Determine the [X, Y] coordinate at the center of the cell enclosing the given text.  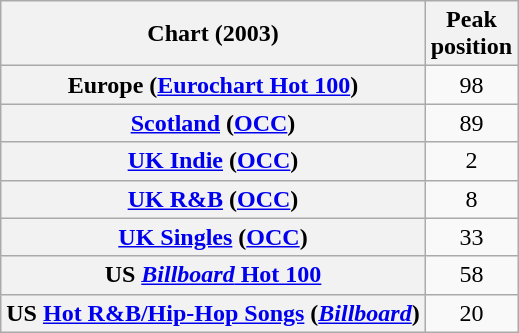
98 [471, 85]
20 [471, 313]
UK R&B (OCC) [213, 199]
UK Singles (OCC) [213, 237]
Peakposition [471, 34]
US Billboard Hot 100 [213, 275]
33 [471, 237]
Chart (2003) [213, 34]
UK Indie (OCC) [213, 161]
58 [471, 275]
US Hot R&B/Hip-Hop Songs (Billboard) [213, 313]
Europe (Eurochart Hot 100) [213, 85]
89 [471, 123]
Scotland (OCC) [213, 123]
8 [471, 199]
2 [471, 161]
